Search for the cell housing the specified text and yield its [x, y] center coordinate. 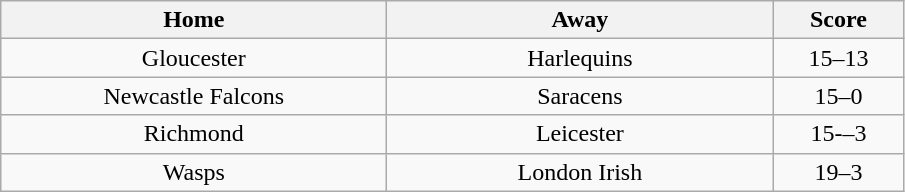
Away [580, 20]
Score [838, 20]
Gloucester [194, 58]
London Irish [580, 172]
15-–3 [838, 134]
19–3 [838, 172]
15–0 [838, 96]
Saracens [580, 96]
15–13 [838, 58]
Wasps [194, 172]
Home [194, 20]
Newcastle Falcons [194, 96]
Leicester [580, 134]
Harlequins [580, 58]
Richmond [194, 134]
